Detect which cell encompasses the target text, then output its (x, y) center coordinate. 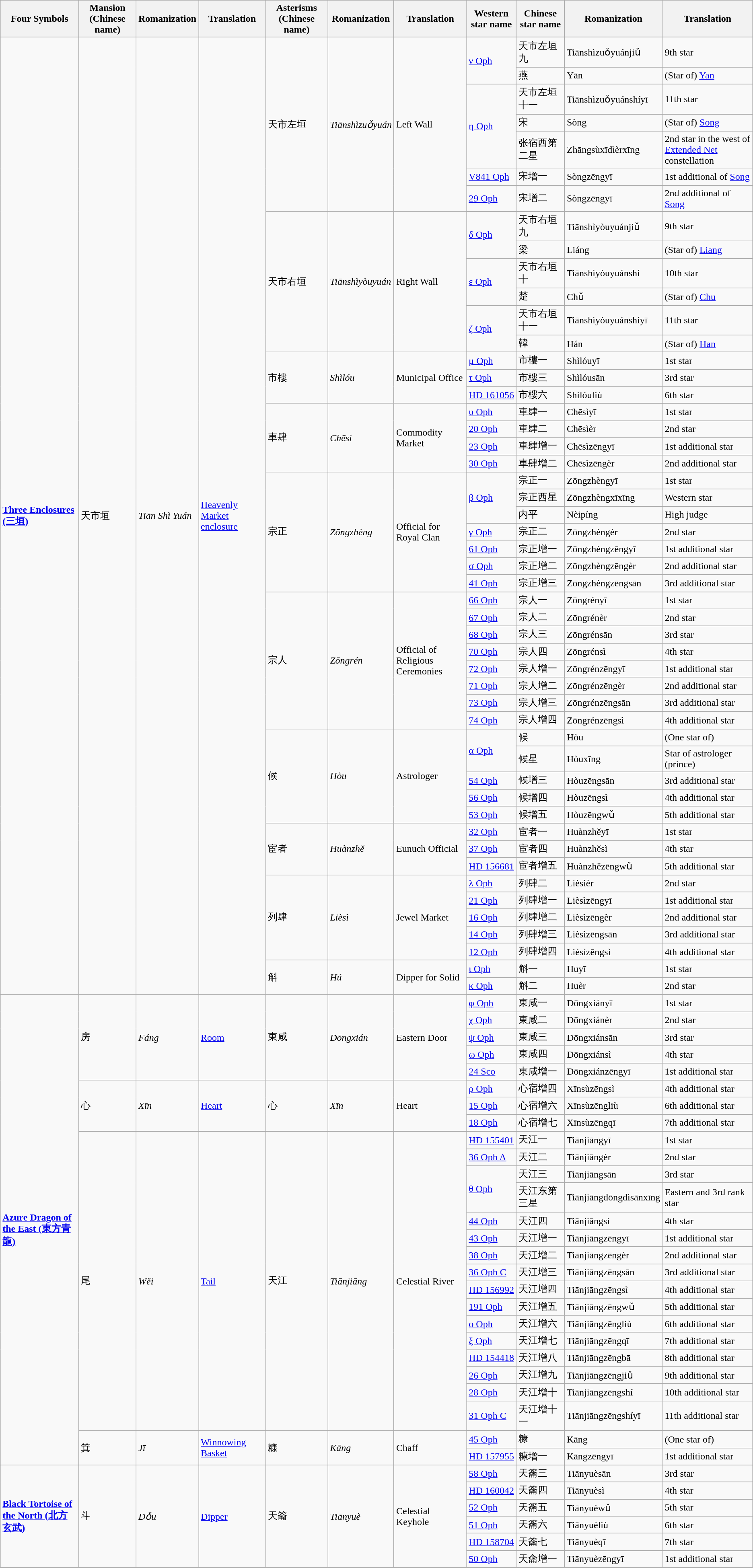
尾 (107, 1281)
29 Oph (492, 199)
宗正西星 (541, 498)
Lièsì (361, 918)
(Star of) Chu (708, 297)
東咸增一 (541, 1071)
Zōngzhèngzēngsān (613, 583)
Tiānjiāngzēngsì (613, 1289)
31 Oph C (492, 1416)
Zōngrén (361, 660)
Tiānshìyòuyuán (361, 282)
Chēsìèr (613, 430)
2nd star in the west of Extended Net constellation (708, 150)
Star of astrologer (prince) (708, 759)
天江增九 (541, 1375)
18 Oph (492, 1123)
天江增三 (541, 1272)
Celestial River (430, 1281)
κ Oph (492, 986)
Tiānshìzuǒyuán (361, 125)
天市右垣 (296, 282)
市樓一 (541, 361)
列肆增三 (541, 935)
HD 158704 (492, 1542)
韓 (541, 343)
天江四 (541, 1221)
Hán (613, 343)
(Star of) Yan (708, 76)
Tiānshìzuǒyuánshíyī (613, 99)
Tiānjiāngzēngliù (613, 1324)
HD 157955 (492, 1457)
Official of Religious Ceremonies (430, 660)
73 Oph (492, 703)
HD 156992 (492, 1289)
Tiānjiāngzēngqī (613, 1341)
ω Oph (492, 1054)
Zōngzhèng (361, 532)
市樓三 (541, 378)
宋 (541, 123)
宗人增二 (541, 686)
梁 (541, 250)
天籥 (296, 1516)
71 Oph (492, 686)
天市右垣十一 (541, 320)
Tiānjiāngsān (613, 1174)
(Star of) Liang (708, 250)
Black Tortoise of the North (北方玄武) (39, 1516)
天江增七 (541, 1341)
候增五 (541, 815)
74 Oph (492, 720)
Dǒu (167, 1516)
HD 154418 (492, 1358)
宦者一 (541, 832)
45 Oph (492, 1439)
28 Oph (492, 1392)
Tiānshìyòuyuánjiǔ (613, 226)
Chinese star name (541, 19)
天江二 (541, 1157)
51 Oph (492, 1525)
26 Oph (492, 1375)
天市右垣十 (541, 273)
θ Oph (492, 1190)
32 Oph (492, 832)
車肆二 (541, 430)
天籥三 (541, 1473)
ν Oph (492, 61)
天市左垣十一 (541, 99)
宗人一 (541, 601)
9th additional star (708, 1375)
Chēsìzēngyī (613, 446)
24 Sco (492, 1071)
Celestial Keyhole (430, 1516)
東咸三 (541, 1038)
Asterisms (Chinese name) (296, 19)
天籥七 (541, 1542)
Lièsìzēngèr (613, 918)
φ Oph (492, 1003)
天龠增一 (541, 1559)
Tiānyuèsì (613, 1490)
Room (232, 1038)
宗人四 (541, 651)
张宿西第二星 (541, 150)
Jī (167, 1448)
宗人增一 (541, 669)
東咸一 (541, 1003)
12 Oph (492, 951)
列肆二 (541, 883)
宗人增四 (541, 720)
Zōngzhèngyī (613, 481)
Chēsì (361, 438)
Western star (708, 498)
ψ Oph (492, 1038)
54 Oph (492, 781)
Western star name (492, 19)
Zōngrénèr (613, 618)
χ Oph (492, 1021)
列肆增四 (541, 951)
Tiānjiāngzēngwǔ (613, 1307)
宗正二 (541, 532)
Tiānyuè (361, 1516)
Tiānjiāngyī (613, 1140)
Tiānjiāngsì (613, 1221)
Dōngxiánzēngyī (613, 1071)
天江增八 (541, 1358)
Jewel Market (430, 918)
10th star (708, 273)
宦者 (296, 849)
列肆增一 (541, 901)
Tiānshìzuǒyuánjiǔ (613, 52)
Nèipíng (613, 515)
Dōngxiánsān (613, 1038)
車肆一 (541, 412)
Zōngzhèngzēngyī (613, 549)
Dōngxián (361, 1038)
天江增六 (541, 1324)
Three Enclosures (三垣) (39, 516)
Chǔ (613, 297)
53 Oph (492, 815)
Tiānyuèwǔ (613, 1508)
Lièsìzēngsì (613, 951)
Dipper (232, 1516)
Chaff (430, 1448)
天江增十 (541, 1392)
(Star of) Song (708, 123)
内平 (541, 515)
宗正增三 (541, 583)
Chēsìzēngèr (613, 463)
Huànzhězēngwǔ (613, 866)
Astrologer (430, 776)
Tail (232, 1281)
23 Oph (492, 446)
67 Oph (492, 618)
心宿增七 (541, 1123)
Official for Royal Clan (430, 532)
Zōngrénzēngsì (613, 720)
車肆 (296, 438)
Hòuxīng (613, 759)
36 Oph C (492, 1272)
36 Oph A (492, 1157)
Four Symbols (39, 19)
候星 (541, 759)
61 Oph (492, 549)
20 Oph (492, 430)
β Oph (492, 498)
58 Oph (492, 1473)
宗正 (296, 532)
東咸二 (541, 1021)
Tiānyuèliù (613, 1525)
(Star of) Han (708, 343)
37 Oph (492, 849)
Xīnsùzēngliù (613, 1106)
宦者四 (541, 849)
Zōngrénsān (613, 635)
ο Oph (492, 1324)
市樓六 (541, 395)
Tiānjiāngzēngèr (613, 1256)
7th star (708, 1542)
宗人 (296, 660)
Liáng (613, 250)
τ Oph (492, 378)
50 Oph (492, 1559)
43 Oph (492, 1239)
Shìlóusān (613, 378)
Eunuch Official (430, 849)
Azure Dragon of the East (東方青龍) (39, 1230)
5th star (708, 1508)
Huyī (613, 969)
宗正一 (541, 481)
天籥四 (541, 1490)
天江增五 (541, 1307)
Zōngrényī (613, 601)
Lièsìzēngyī (613, 901)
宗人二 (541, 618)
Zōngrénsì (613, 651)
天江东第三星 (541, 1198)
ξ Oph (492, 1341)
Tiānshìyòuyuánshíyī (613, 320)
HD 160042 (492, 1490)
東咸四 (541, 1054)
Municipal Office (430, 378)
41 Oph (492, 583)
Sòng (613, 123)
車肆增一 (541, 446)
14 Oph (492, 935)
天江增一 (541, 1239)
東咸 (296, 1038)
宋增一 (541, 177)
η Oph (492, 126)
Eastern and 3rd rank star (708, 1198)
15 Oph (492, 1106)
天江三 (541, 1174)
Wěi (167, 1281)
Hòuzēngwǔ (613, 815)
Tiān Shì Yuán (167, 516)
Yān (613, 76)
Kāngzēngyī (613, 1457)
宗人增三 (541, 703)
心宿增六 (541, 1106)
Hòuzēngsì (613, 798)
Zōngzhèngèr (613, 532)
宗正增二 (541, 566)
Huànzhěsì (613, 849)
Tiānjiāngzēngshíyī (613, 1416)
Xīnsùzēngsì (613, 1089)
Tiānyuèzēngyī (613, 1559)
Tiānjiāngdōngdìsānxīng (613, 1198)
γ Oph (492, 532)
44 Oph (492, 1221)
列肆增二 (541, 918)
Heavenly Market enclosure (232, 516)
Dōngxiánèr (613, 1021)
HD 156681 (492, 866)
52 Oph (492, 1508)
High judge (708, 515)
斗 (107, 1516)
Left Wall (430, 125)
天江一 (541, 1140)
Winnowing Basket (232, 1448)
Tiānyuèsān (613, 1473)
Huèr (613, 986)
Tiānjiāngèr (613, 1157)
Zōngzhèngxīxīng (613, 498)
16 Oph (492, 918)
11th additional star (708, 1416)
車肆增二 (541, 463)
Tiānshìyòuyuánshí (613, 273)
λ Oph (492, 883)
天籥五 (541, 1508)
Commodity Market (430, 438)
Eastern Door (430, 1038)
72 Oph (492, 669)
α Oph (492, 750)
Hòuzēngsān (613, 781)
Zhāngsùxīdìèrxīng (613, 150)
V841 Oph (492, 177)
天江增十一 (541, 1416)
Huànzhěyī (613, 832)
Tiānjiāngzēngjiǔ (613, 1375)
天市左垣 (296, 125)
房 (107, 1038)
Dipper for Solid (430, 977)
ε Oph (492, 282)
8th additional star (708, 1358)
68 Oph (492, 635)
Zōngrénzēngsān (613, 703)
心宿增四 (541, 1089)
候增三 (541, 781)
天市垣 (107, 516)
Hú (361, 977)
天江 (296, 1281)
Xīnsùzēngqī (613, 1123)
1st additional of Song (708, 177)
70 Oph (492, 651)
σ Oph (492, 566)
Shìlóuyī (613, 361)
天籥六 (541, 1525)
斛一 (541, 969)
Lièsìèr (613, 883)
宦者增五 (541, 866)
56 Oph (492, 798)
Chēsìyī (613, 412)
Zōngrénzēngèr (613, 686)
宋增二 (541, 199)
Tiānjiāngzēngyī (613, 1239)
Mansion (Chinese name) (107, 19)
Huànzhě (361, 849)
Shìlóuliù (613, 395)
箕 (107, 1448)
市樓 (296, 378)
2nd additional of Song (708, 199)
楚 (541, 297)
Tiānjiāngzēngsān (613, 1272)
天市右垣九 (541, 226)
HD 161056 (492, 395)
候增四 (541, 798)
ι Oph (492, 969)
HD 155401 (492, 1140)
Fáng (167, 1038)
ζ Oph (492, 329)
Tiānjiāngzēngbā (613, 1358)
Right Wall (430, 282)
斛二 (541, 986)
宗人三 (541, 635)
21 Oph (492, 901)
燕 (541, 76)
μ Oph (492, 361)
天江增四 (541, 1289)
斛 (296, 977)
列肆 (296, 918)
Dōngxiánsì (613, 1054)
Dōngxiányī (613, 1003)
66 Oph (492, 601)
ρ Oph (492, 1089)
υ Oph (492, 412)
天江增二 (541, 1256)
糠增一 (541, 1457)
天市左垣九 (541, 52)
38 Oph (492, 1256)
191 Oph (492, 1307)
宗正增一 (541, 549)
10th additional star (708, 1392)
Tiānjiāngzēngshí (613, 1392)
δ Oph (492, 235)
Tiānyuèqī (613, 1542)
Lièsìzēngsān (613, 935)
Zōngrénzēngyī (613, 669)
Tiānjiāng (361, 1281)
Shìlóu (361, 378)
30 Oph (492, 463)
Zōngzhèngzēngèr (613, 566)
